Provide the [X, Y] coordinate of the cell's center where the given text is located.  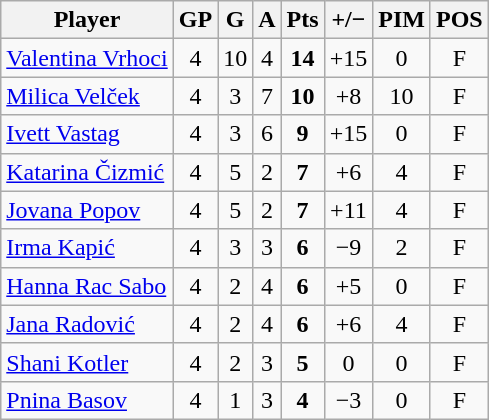
Valentina Vrhoci [87, 58]
1 [236, 400]
+/− [348, 20]
Jana Radović [87, 324]
9 [302, 134]
Hanna Rac Sabo [87, 286]
PIM [402, 20]
Milica Velček [87, 96]
GP [195, 20]
Pnina Basov [87, 400]
Player [87, 20]
−9 [348, 248]
Ivett Vastag [87, 134]
+8 [348, 96]
14 [302, 58]
+11 [348, 210]
+5 [348, 286]
Jovana Popov [87, 210]
Irma Kapić [87, 248]
Shani Kotler [87, 362]
Katarina Čizmić [87, 172]
POS [459, 20]
A [267, 20]
G [236, 20]
−3 [348, 400]
Pts [302, 20]
